Determine the (x, y) coordinate at the center of the cell enclosing the given text.  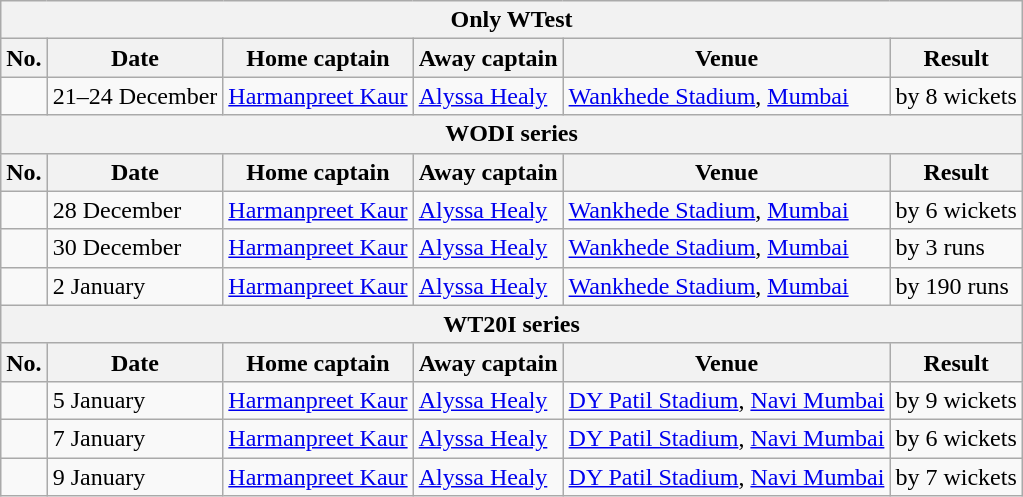
by 190 runs (956, 286)
by 3 runs (956, 248)
by 7 wickets (956, 477)
9 January (135, 477)
28 December (135, 210)
by 9 wickets (956, 400)
2 January (135, 286)
WT20I series (512, 324)
WODI series (512, 134)
21–24 December (135, 96)
7 January (135, 438)
by 8 wickets (956, 96)
Only WTest (512, 20)
5 January (135, 400)
30 December (135, 248)
